Identify which cell holds the provided text, then report its (X, Y) central coordinate. 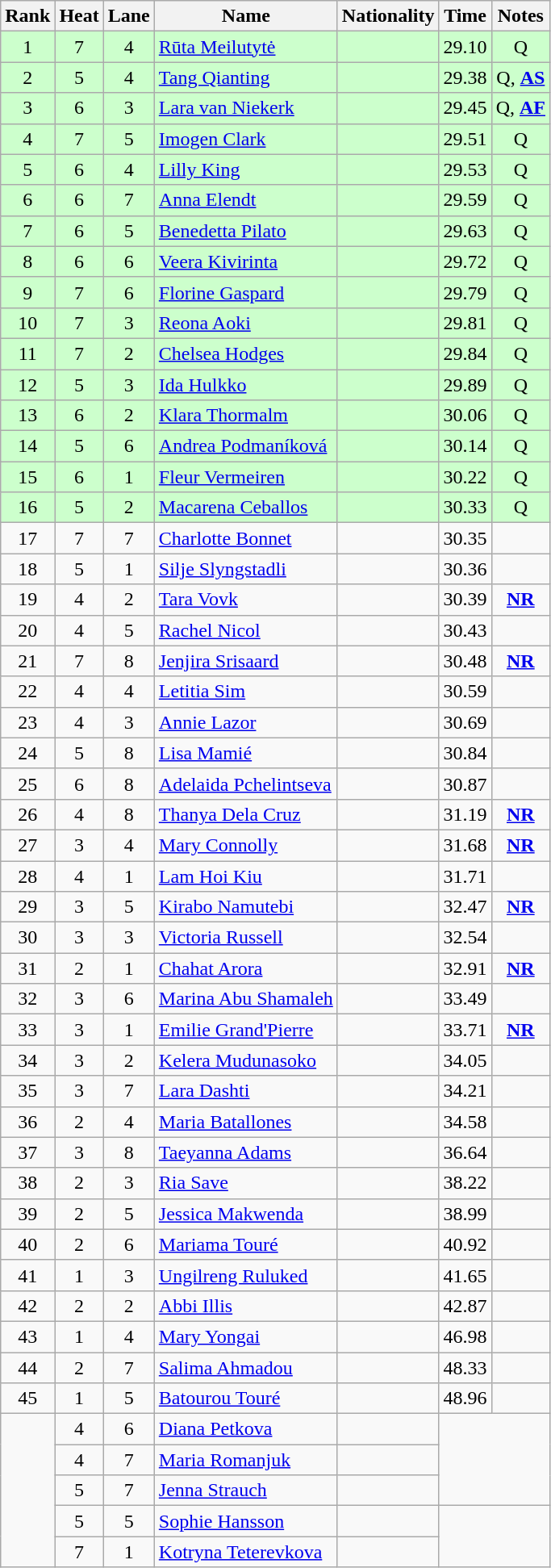
Sophie Hansson (245, 1521)
Taeyanna Adams (245, 1152)
Benedetta Pilato (245, 231)
Notes (520, 16)
Maria Batallones (245, 1122)
Lisa Mamié (245, 753)
28 (27, 876)
30.69 (465, 722)
29.10 (465, 47)
21 (27, 661)
48.96 (465, 1399)
46.98 (465, 1336)
Jenjira Srisaard (245, 661)
Tara Vovk (245, 600)
Silje Slyngstadli (245, 569)
Andrea Podmaníková (245, 446)
29.51 (465, 139)
32.47 (465, 907)
Kelera Mudunasoko (245, 1060)
22 (27, 692)
30.33 (465, 508)
Chahat Arora (245, 968)
Emilie Grand'Pierre (245, 1030)
Ria Save (245, 1183)
Batourou Touré (245, 1399)
48.33 (465, 1368)
18 (27, 569)
30.87 (465, 784)
Marina Abu Shamaleh (245, 999)
23 (27, 722)
30.36 (465, 569)
Ungilreng Ruluked (245, 1275)
Lane (129, 16)
Maria Romanjuk (245, 1460)
Macarena Ceballos (245, 508)
32.54 (465, 938)
Diana Petkova (245, 1429)
30.84 (465, 753)
40.92 (465, 1244)
30.39 (465, 600)
Time (465, 16)
Chelsea Hodges (245, 353)
33.49 (465, 999)
42.87 (465, 1306)
34.05 (465, 1060)
34.58 (465, 1122)
Victoria Russell (245, 938)
31.71 (465, 876)
36 (27, 1122)
17 (27, 538)
Charlotte Bonnet (245, 538)
39 (27, 1214)
Kirabo Namutebi (245, 907)
Nationality (388, 16)
12 (27, 385)
14 (27, 446)
29.63 (465, 231)
34.21 (465, 1091)
33.71 (465, 1030)
43 (27, 1336)
31.19 (465, 814)
Thanya Dela Cruz (245, 814)
29.79 (465, 292)
Rūta Meilutytė (245, 47)
24 (27, 753)
Rank (27, 16)
38.22 (465, 1183)
Name (245, 16)
29.72 (465, 261)
41.65 (465, 1275)
29.84 (465, 353)
Lara Dashti (245, 1091)
16 (27, 508)
30.48 (465, 661)
Adelaida Pchelintseva (245, 784)
32.91 (465, 968)
Reona Aoki (245, 323)
13 (27, 416)
15 (27, 477)
29.59 (465, 200)
29.53 (465, 169)
37 (27, 1152)
Abbi Illis (245, 1306)
30.06 (465, 416)
Lilly King (245, 169)
Salima Ahmadou (245, 1368)
30.14 (465, 446)
Anna Elendt (245, 200)
30.43 (465, 630)
29.81 (465, 323)
41 (27, 1275)
25 (27, 784)
Annie Lazor (245, 722)
Fleur Vermeiren (245, 477)
Mariama Touré (245, 1244)
Mary Yongai (245, 1336)
20 (27, 630)
Mary Connolly (245, 845)
26 (27, 814)
29.38 (465, 77)
11 (27, 353)
38 (27, 1183)
19 (27, 600)
Rachel Nicol (245, 630)
Q, AF (520, 108)
30.22 (465, 477)
44 (27, 1368)
30 (27, 938)
Heat (79, 16)
Lam Hoi Kiu (245, 876)
31 (27, 968)
36.64 (465, 1152)
42 (27, 1306)
29.45 (465, 108)
Imogen Clark (245, 139)
29 (27, 907)
Jessica Makwenda (245, 1214)
45 (27, 1399)
Tang Qianting (245, 77)
35 (27, 1091)
Klara Thormalm (245, 416)
Lara van Niekerk (245, 108)
30.59 (465, 692)
34 (27, 1060)
Q, AS (520, 77)
32 (27, 999)
30.35 (465, 538)
29.89 (465, 385)
10 (27, 323)
9 (27, 292)
33 (27, 1030)
Veera Kivirinta (245, 261)
27 (27, 845)
38.99 (465, 1214)
31.68 (465, 845)
Kotryna Teterevkova (245, 1552)
Ida Hulkko (245, 385)
40 (27, 1244)
Jenna Strauch (245, 1491)
Florine Gaspard (245, 292)
Letitia Sim (245, 692)
